For the text-containing cell, return its midpoint in [X, Y] coordinate format. 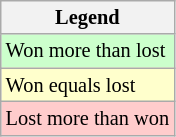
Won more than lost [88, 51]
Lost more than won [88, 118]
Won equals lost [88, 85]
Legend [88, 17]
